Find where the given text appears and provide that cell's center as (x, y) coordinate. 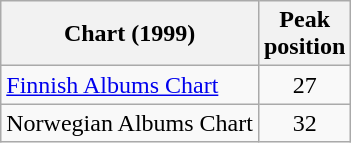
27 (304, 85)
32 (304, 123)
Chart (1999) (130, 34)
Norwegian Albums Chart (130, 123)
Peakposition (304, 34)
Finnish Albums Chart (130, 85)
